From the cell containing the given text, extract its center point as (X, Y) coordinate. 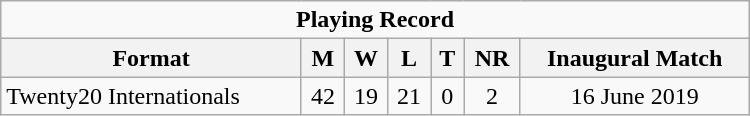
0 (448, 96)
16 June 2019 (634, 96)
42 (322, 96)
Playing Record (375, 20)
Twenty20 Internationals (152, 96)
21 (410, 96)
L (410, 58)
2 (492, 96)
19 (366, 96)
Format (152, 58)
T (448, 58)
M (322, 58)
W (366, 58)
Inaugural Match (634, 58)
NR (492, 58)
